Detect which cell encompasses the target text, then output its (X, Y) center coordinate. 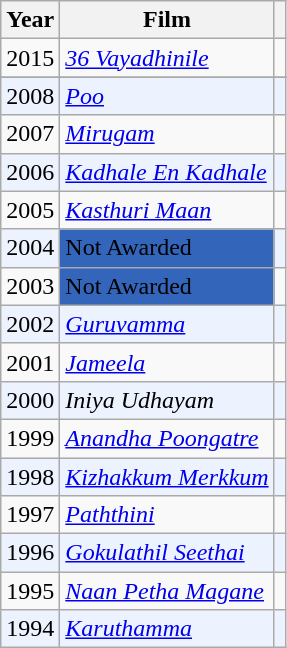
2008 (30, 96)
2015 (30, 58)
Paththini (167, 515)
2005 (30, 210)
Jameela (167, 362)
Mirugam (167, 134)
36 Vayadhinile (167, 58)
Kasthuri Maan (167, 210)
1996 (30, 553)
Kizhakkum Merkkum (167, 477)
1999 (30, 438)
2001 (30, 362)
Anandha Poongatre (167, 438)
1998 (30, 477)
2000 (30, 400)
2006 (30, 172)
Naan Petha Magane (167, 591)
Kadhale En Kadhale (167, 172)
Poo (167, 96)
Film (167, 20)
1995 (30, 591)
Year (30, 20)
Gokulathil Seethai (167, 553)
1994 (30, 629)
1997 (30, 515)
2002 (30, 324)
Karuthamma (167, 629)
2004 (30, 248)
Guruvamma (167, 324)
Iniya Udhayam (167, 400)
2003 (30, 286)
2007 (30, 134)
